Determine the [x, y] coordinate at the center of the cell enclosing the given text.  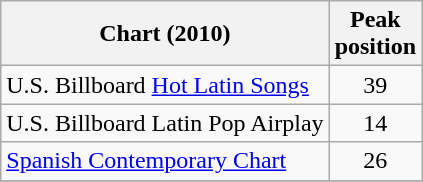
Chart (2010) [165, 34]
39 [375, 85]
14 [375, 123]
U.S. Billboard Latin Pop Airplay [165, 123]
U.S. Billboard Hot Latin Songs [165, 85]
Peakposition [375, 34]
Spanish Contemporary Chart [165, 161]
26 [375, 161]
